From the cell containing the given text, extract its center point as [x, y] coordinate. 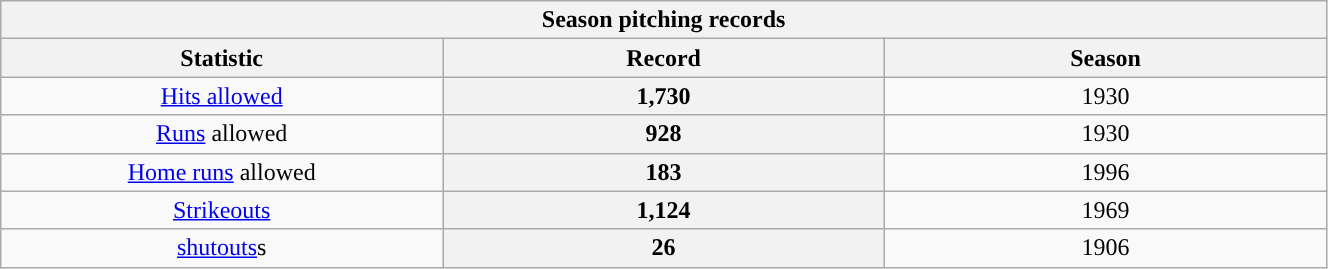
Record [664, 58]
Home runs allowed [222, 172]
Runs allowed [222, 134]
1996 [1106, 172]
1969 [1106, 210]
shutoutss [222, 248]
1,124 [664, 210]
183 [664, 172]
Strikeouts [222, 210]
1,730 [664, 96]
Statistic [222, 58]
1906 [1106, 248]
Hits allowed [222, 96]
928 [664, 134]
Season pitching records [664, 20]
26 [664, 248]
Season [1106, 58]
